Provide the (X, Y) coordinate of the cell's center where the given text is located.  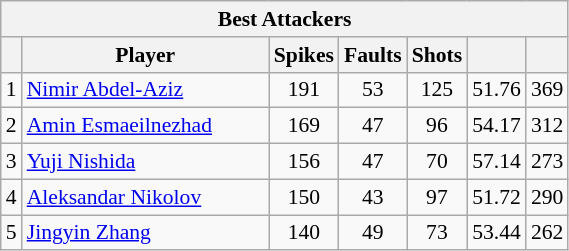
5 (12, 233)
51.76 (496, 90)
Faults (373, 55)
96 (438, 126)
Nimir Abdel-Aziz (146, 90)
Shots (438, 55)
Best Attackers (285, 19)
Spikes (304, 55)
150 (304, 197)
57.14 (496, 162)
49 (373, 233)
369 (548, 90)
53.44 (496, 233)
4 (12, 197)
Yuji Nishida (146, 162)
125 (438, 90)
53 (373, 90)
290 (548, 197)
262 (548, 233)
156 (304, 162)
140 (304, 233)
51.72 (496, 197)
169 (304, 126)
312 (548, 126)
54.17 (496, 126)
2 (12, 126)
97 (438, 197)
43 (373, 197)
Jingyin Zhang (146, 233)
191 (304, 90)
1 (12, 90)
70 (438, 162)
Amin Esmaeilnezhad (146, 126)
273 (548, 162)
73 (438, 233)
Player (146, 55)
3 (12, 162)
Aleksandar Nikolov (146, 197)
